Locate the cell with the specified text and output its [X, Y] center coordinate. 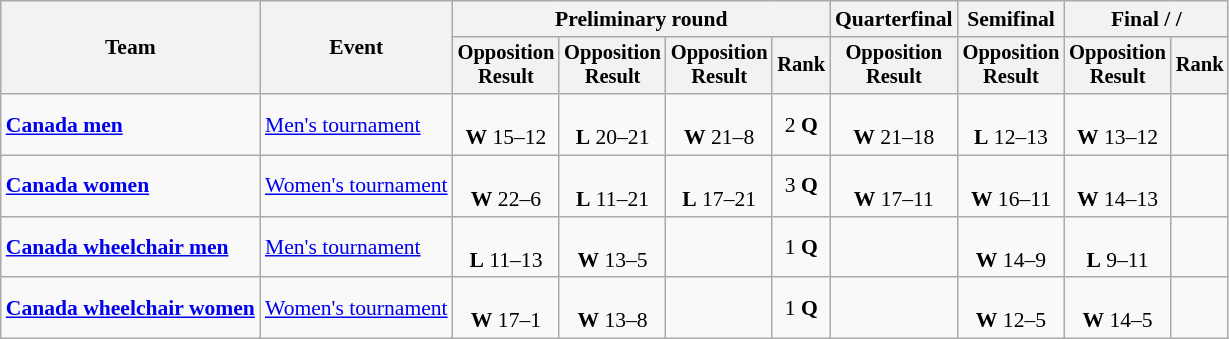
L 17–21 [720, 186]
W 12–5 [1012, 308]
W 21–18 [894, 124]
3 Q [801, 186]
Team [130, 48]
W 14–9 [1012, 248]
2 Q [801, 124]
W 15–12 [506, 124]
L 9–11 [1118, 248]
Canada wheelchair women [130, 308]
L 11–13 [506, 248]
W 14–13 [1118, 186]
Semifinal [1012, 19]
W 13–12 [1118, 124]
W 17–1 [506, 308]
W 14–5 [1118, 308]
Canada men [130, 124]
Preliminary round [642, 19]
W 17–11 [894, 186]
L 11–21 [612, 186]
W 13–8 [612, 308]
Quarterfinal [894, 19]
Event [356, 48]
W 22–6 [506, 186]
Canada wheelchair men [130, 248]
W 13–5 [612, 248]
W 21–8 [720, 124]
Canada women [130, 186]
L 12–13 [1012, 124]
L 20–21 [612, 124]
W 16–11 [1012, 186]
Final / / [1146, 19]
